Return the (X, Y) coordinate for the center point of the cell that contains the specified text.  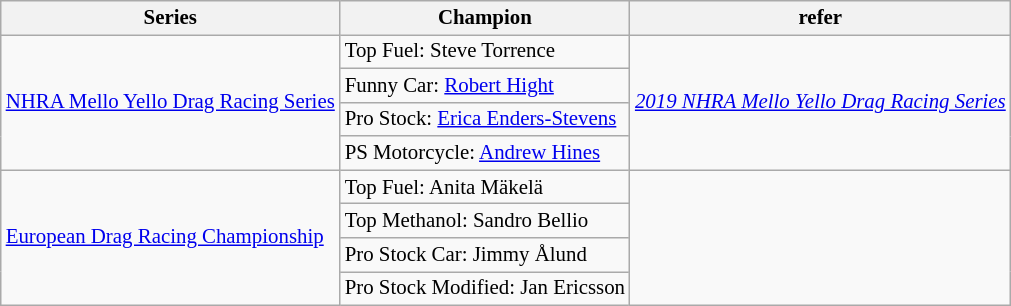
Pro Stock: Erica Enders-Stevens (485, 119)
refer (820, 18)
Funny Car: Robert Hight (485, 85)
European Drag Racing Championship (170, 238)
Pro Stock Car: Jimmy Ålund (485, 255)
Top Fuel: Anita Mäkelä (485, 187)
Champion (485, 18)
Top Fuel: Steve Torrence (485, 51)
2019 NHRA Mello Yello Drag Racing Series (820, 102)
Top Methanol: Sandro Bellio (485, 221)
Pro Stock Modified: Jan Ericsson (485, 288)
Series (170, 18)
PS Motorcycle: Andrew Hines (485, 153)
NHRA Mello Yello Drag Racing Series (170, 102)
